Determine the [x, y] coordinate at the center of the cell enclosing the given text.  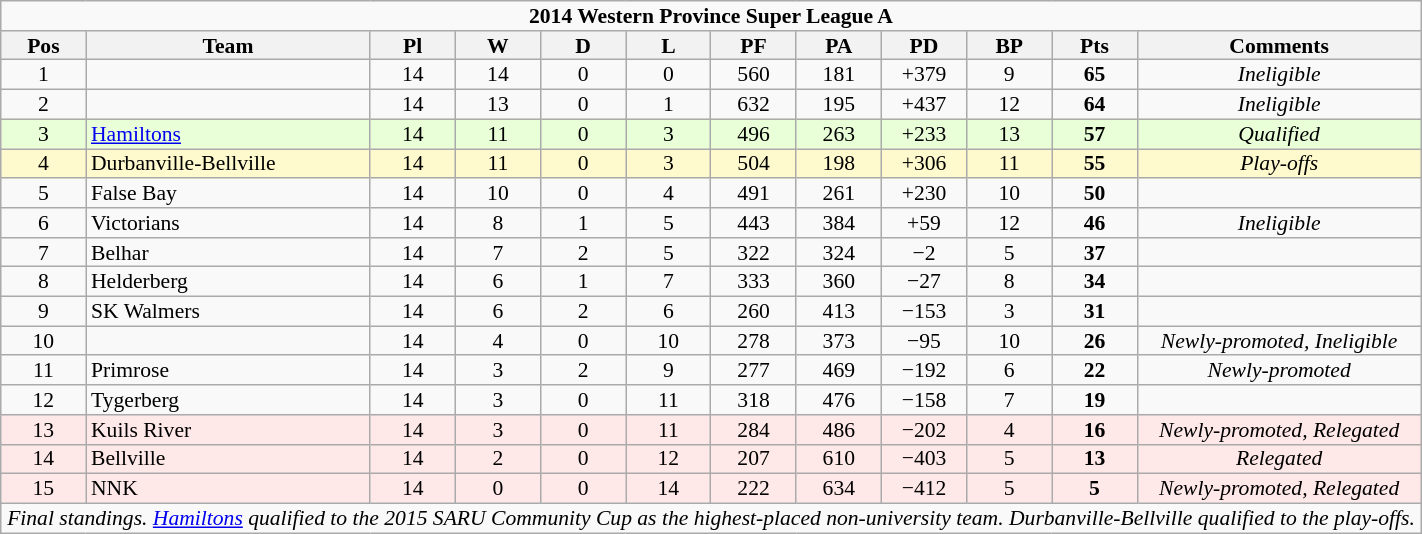
318 [754, 400]
55 [1094, 164]
W [498, 46]
373 [838, 341]
31 [1094, 312]
−153 [924, 312]
Play-offs [1279, 164]
Comments [1279, 46]
BP [1010, 46]
284 [754, 430]
Bellville [228, 459]
SK Walmers [228, 312]
222 [754, 489]
D [584, 46]
Primrose [228, 371]
560 [754, 75]
Durbanville-Bellville [228, 164]
195 [838, 105]
PD [924, 46]
413 [838, 312]
19 [1094, 400]
Victorians [228, 223]
Newly-promoted [1279, 371]
+437 [924, 105]
443 [754, 223]
491 [754, 193]
−95 [924, 341]
+230 [924, 193]
PA [838, 46]
2014 Western Province Super League A [711, 16]
34 [1094, 282]
65 [1094, 75]
37 [1094, 253]
−192 [924, 371]
Relegated [1279, 459]
−27 [924, 282]
26 [1094, 341]
Kuils River [228, 430]
46 [1094, 223]
57 [1094, 134]
504 [754, 164]
261 [838, 193]
260 [754, 312]
False Bay [228, 193]
−403 [924, 459]
Pl [412, 46]
634 [838, 489]
Tygerberg [228, 400]
263 [838, 134]
Qualified [1279, 134]
−2 [924, 253]
Newly-promoted, Ineligible [1279, 341]
22 [1094, 371]
469 [838, 371]
632 [754, 105]
277 [754, 371]
198 [838, 164]
486 [838, 430]
496 [754, 134]
Pos [44, 46]
360 [838, 282]
Pts [1094, 46]
−202 [924, 430]
Team [228, 46]
384 [838, 223]
+379 [924, 75]
333 [754, 282]
50 [1094, 193]
207 [754, 459]
NNK [228, 489]
L [668, 46]
PF [754, 46]
322 [754, 253]
+59 [924, 223]
476 [838, 400]
278 [754, 341]
64 [1094, 105]
−158 [924, 400]
610 [838, 459]
16 [1094, 430]
Helderberg [228, 282]
+306 [924, 164]
324 [838, 253]
15 [44, 489]
Belhar [228, 253]
−412 [924, 489]
Hamiltons [228, 134]
181 [838, 75]
+233 [924, 134]
